Scan for the cell matching the given text and deliver its [x, y] coordinate at center. 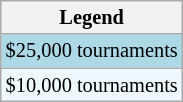
$25,000 tournaments [92, 51]
Legend [92, 17]
$10,000 tournaments [92, 85]
